Find where the given text appears and provide that cell's center as (x, y) coordinate. 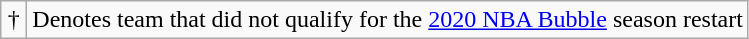
Denotes team that did not qualify for the 2020 NBA Bubble season restart (388, 20)
† (14, 20)
